Return [x, y] of the center of cell containing provided text 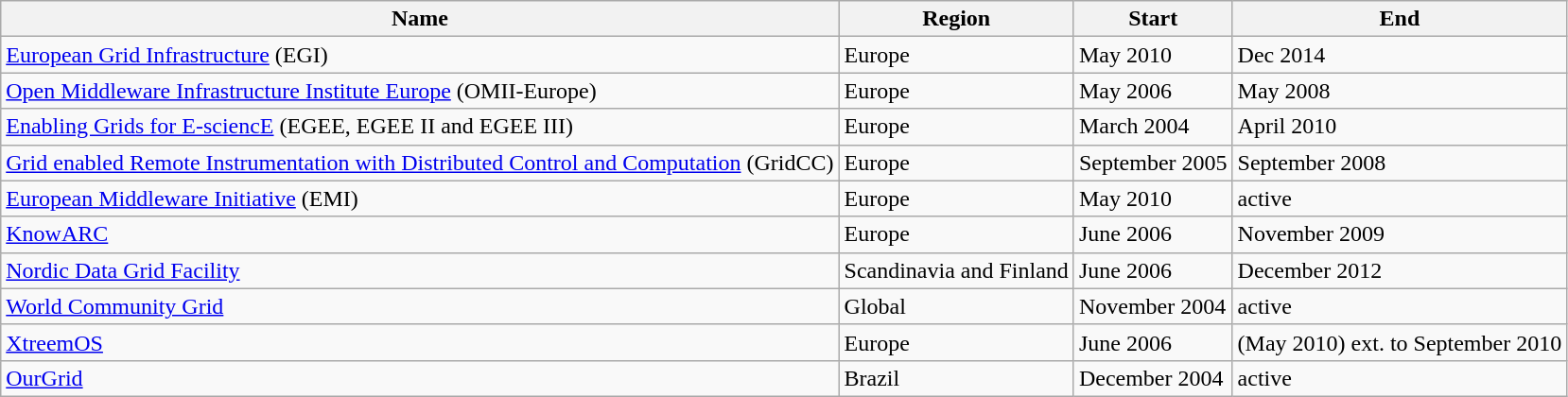
(May 2010) ext. to September 2010 [1400, 342]
Open Middleware Infrastructure Institute Europe (OMII-Europe) [420, 91]
Start [1153, 19]
December 2004 [1153, 378]
September 2008 [1400, 163]
Region [956, 19]
Brazil [956, 378]
November 2004 [1153, 306]
OurGrid [420, 378]
End [1400, 19]
European Middleware Initiative (EMI) [420, 198]
World Community Grid [420, 306]
Global [956, 306]
September 2005 [1153, 163]
European Grid Infrastructure (EGI) [420, 55]
March 2004 [1153, 127]
May 2008 [1400, 91]
December 2012 [1400, 270]
May 2006 [1153, 91]
Name [420, 19]
Enabling Grids for E-sciencE (EGEE, EGEE II and EGEE III) [420, 127]
Grid enabled Remote Instrumentation with Distributed Control and Computation (GridCC) [420, 163]
November 2009 [1400, 234]
XtreemOS [420, 342]
April 2010 [1400, 127]
Dec 2014 [1400, 55]
Scandinavia and Finland [956, 270]
Nordic Data Grid Facility [420, 270]
KnowARC [420, 234]
